From the cell containing the given text, extract its center point as [x, y] coordinate. 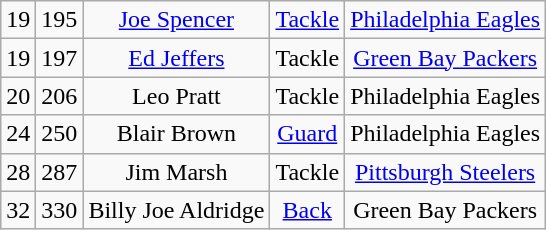
Ed Jeffers [176, 58]
Guard [308, 134]
287 [60, 172]
32 [18, 210]
197 [60, 58]
Jim Marsh [176, 172]
206 [60, 96]
24 [18, 134]
250 [60, 134]
Leo Pratt [176, 96]
20 [18, 96]
330 [60, 210]
Billy Joe Aldridge [176, 210]
Back [308, 210]
Pittsburgh Steelers [446, 172]
Blair Brown [176, 134]
195 [60, 20]
Joe Spencer [176, 20]
28 [18, 172]
